Detect which cell encompasses the target text, then output its [x, y] center coordinate. 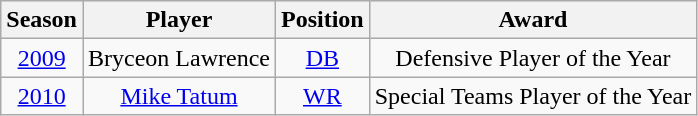
Season [42, 20]
DB [322, 58]
Defensive Player of the Year [533, 58]
2010 [42, 96]
Award [533, 20]
2009 [42, 58]
WR [322, 96]
Position [322, 20]
Player [178, 20]
Special Teams Player of the Year [533, 96]
Bryceon Lawrence [178, 58]
Mike Tatum [178, 96]
